Scan for the cell matching the given text and deliver its (x, y) coordinate at center. 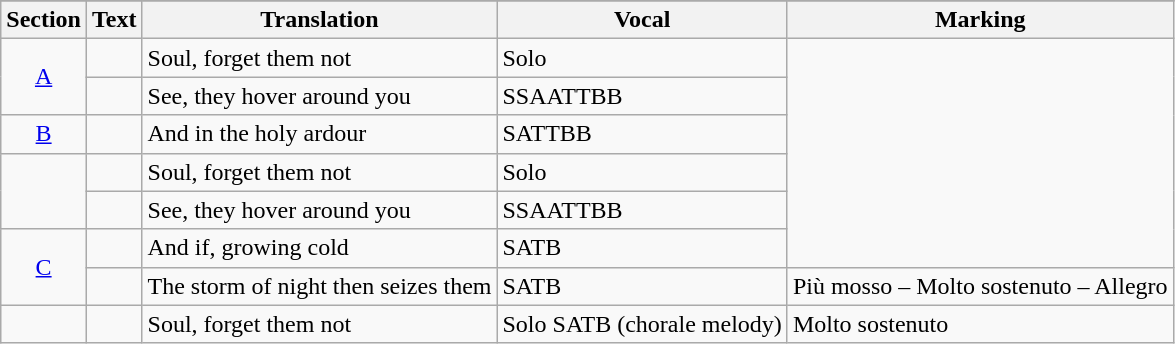
And if, growing cold (320, 248)
Translation (320, 20)
A (44, 77)
Text (114, 20)
Section (44, 20)
And in the holy ardour (320, 134)
Marking (980, 20)
B (44, 134)
Molto sostenuto (980, 324)
C (44, 267)
SATTBB (642, 134)
The storm of night then seizes them (320, 286)
Vocal (642, 20)
Più mosso – Molto sostenuto – Allegro (980, 286)
Solo SATB (chorale melody) (642, 324)
